Detect which cell encompasses the target text, then output its (X, Y) center coordinate. 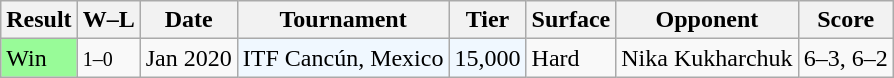
Result (39, 20)
6–3, 6–2 (846, 58)
1–0 (108, 58)
Date (188, 20)
Win (39, 58)
W–L (108, 20)
15,000 (488, 58)
ITF Cancún, Mexico (343, 58)
Score (846, 20)
Jan 2020 (188, 58)
Tournament (343, 20)
Surface (571, 20)
Tier (488, 20)
Nika Kukharchuk (707, 58)
Opponent (707, 20)
Hard (571, 58)
